Determine the (x, y) coordinate at the center of the cell enclosing the given text.  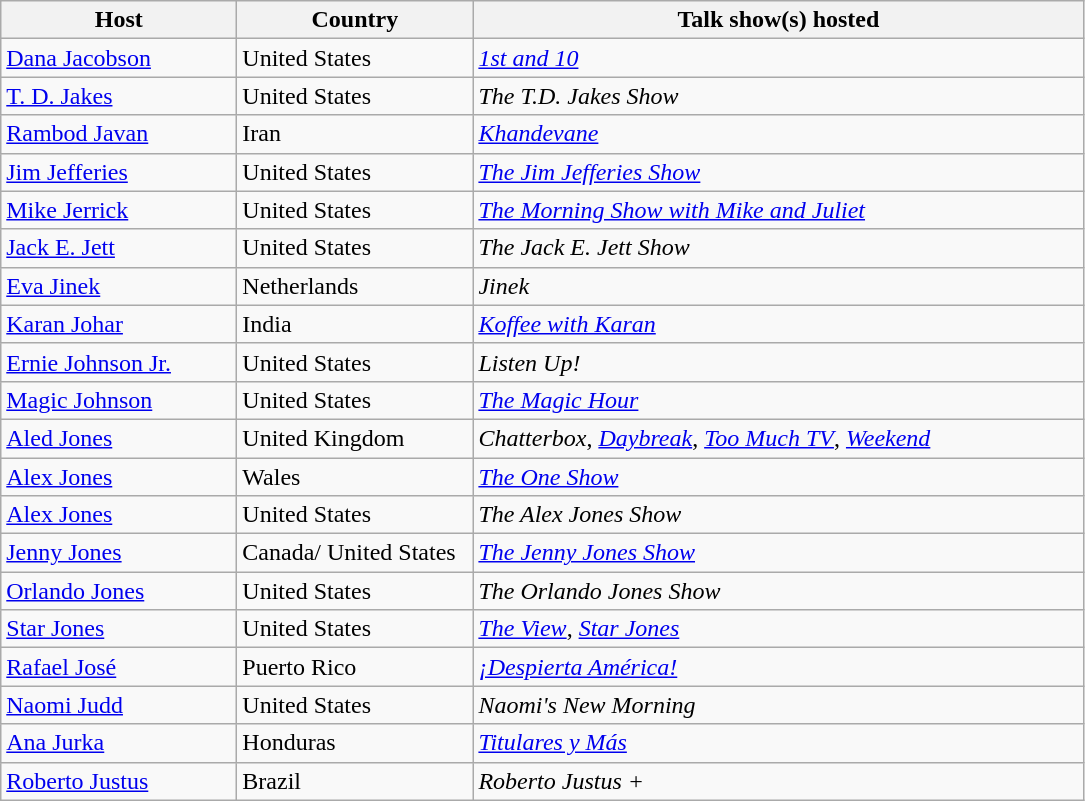
Dana Jacobson (119, 58)
1st and 10 (778, 58)
The Morning Show with Mike and Juliet (778, 210)
Titulares y Más (778, 743)
Puerto Rico (355, 667)
Chatterbox, Daybreak, Too Much TV, Weekend (778, 438)
Eva Jinek (119, 286)
United Kingdom (355, 438)
¡Despierta América! (778, 667)
Roberto Justus (119, 781)
Brazil (355, 781)
The Magic Hour (778, 400)
Netherlands (355, 286)
Star Jones (119, 629)
Naomi's New Morning (778, 705)
Canada/ United States (355, 553)
Jack E. Jett (119, 248)
Country (355, 20)
The Jim Jefferies Show (778, 172)
Wales (355, 477)
Listen Up! (778, 362)
Aled Jones (119, 438)
Koffee with Karan (778, 324)
Jinek (778, 286)
The Orlando Jones Show (778, 591)
The Alex Jones Show (778, 515)
Karan Johar (119, 324)
Talk show(s) hosted (778, 20)
Orlando Jones (119, 591)
Khandevane (778, 134)
The One Show (778, 477)
Host (119, 20)
Rambod Javan (119, 134)
Iran (355, 134)
Honduras (355, 743)
The T.D. Jakes Show (778, 96)
The Jenny Jones Show (778, 553)
The View, Star Jones (778, 629)
Jim Jefferies (119, 172)
Naomi Judd (119, 705)
India (355, 324)
Ernie Johnson Jr. (119, 362)
T. D. Jakes (119, 96)
Rafael José (119, 667)
The Jack E. Jett Show (778, 248)
Mike Jerrick (119, 210)
Magic Johnson (119, 400)
Ana Jurka (119, 743)
Jenny Jones (119, 553)
Roberto Justus + (778, 781)
